Pinpoint the cell where the given text exists, returning its [X, Y] midpoint coordinate. 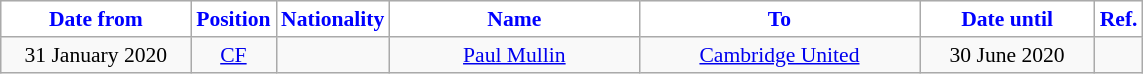
Position [234, 19]
Date until [1008, 19]
31 January 2020 [96, 55]
Cambridge United [779, 55]
30 June 2020 [1008, 55]
Paul Mullin [514, 55]
CF [234, 55]
Nationality [332, 19]
Name [514, 19]
To [779, 19]
Ref. [1119, 19]
Date from [96, 19]
